Locate the cell with the specified text and output its (x, y) center coordinate. 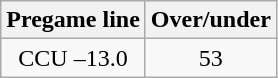
53 (210, 58)
CCU –13.0 (74, 58)
Over/under (210, 20)
Pregame line (74, 20)
